Identify which cell holds the provided text, then report its [X, Y] central coordinate. 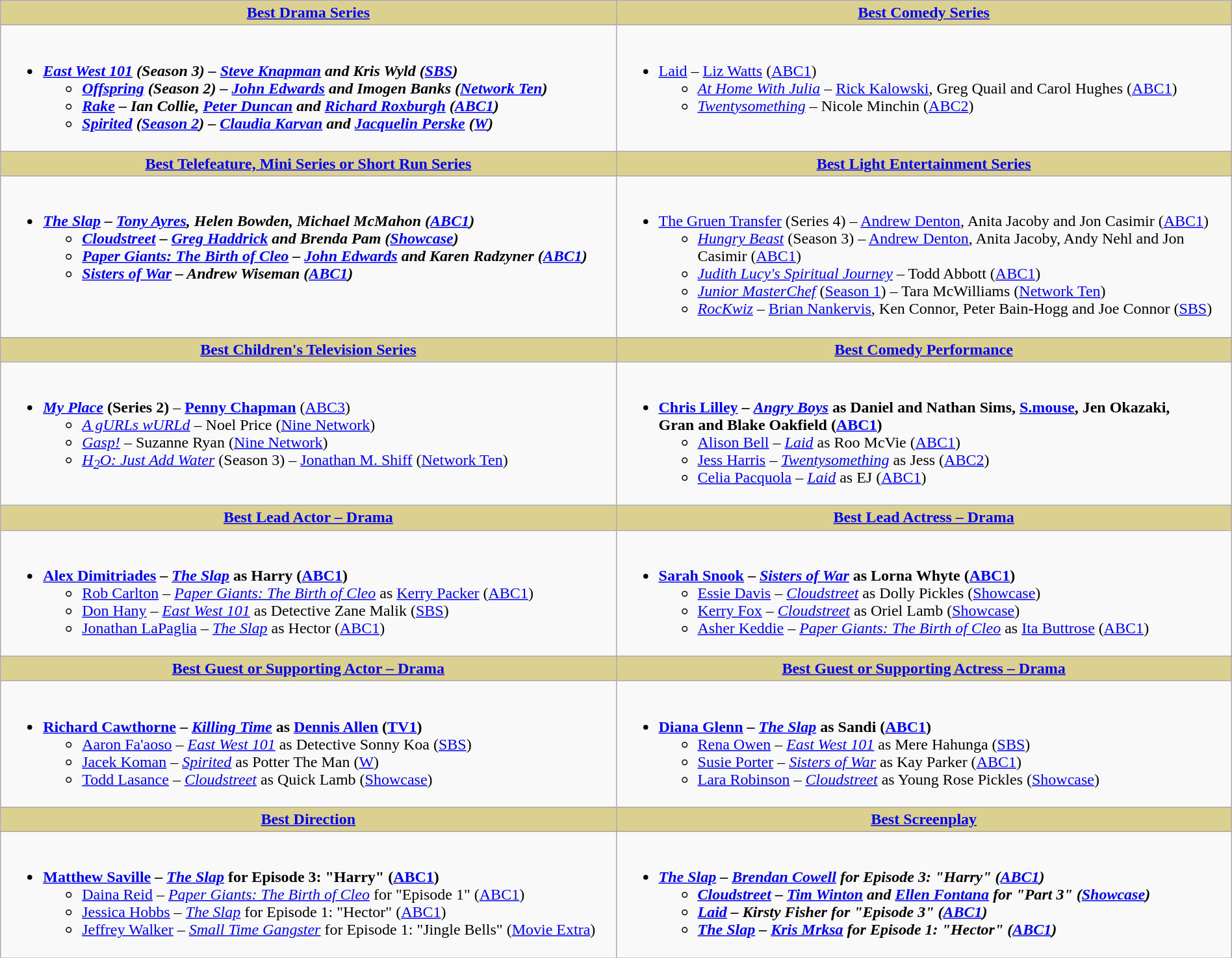
Best Direction [308, 819]
Best Comedy Series [924, 13]
Best Lead Actress – Drama [924, 518]
Best Comedy Performance [924, 349]
Best Children's Television Series [308, 349]
Best Screenplay [924, 819]
Best Drama Series [308, 13]
Best Guest or Supporting Actor – Drama [308, 668]
Best Lead Actor – Drama [308, 518]
Laid – Liz Watts (ABC1)At Home With Julia – Rick Kalowski, Greg Quail and Carol Hughes (ABC1)Twentysomething – Nicole Minchin (ABC2) [924, 88]
Best Telefeature, Mini Series or Short Run Series [308, 164]
Best Guest or Supporting Actress – Drama [924, 668]
Best Light Entertainment Series [924, 164]
